For the text-containing cell, return its midpoint in (X, Y) coordinate format. 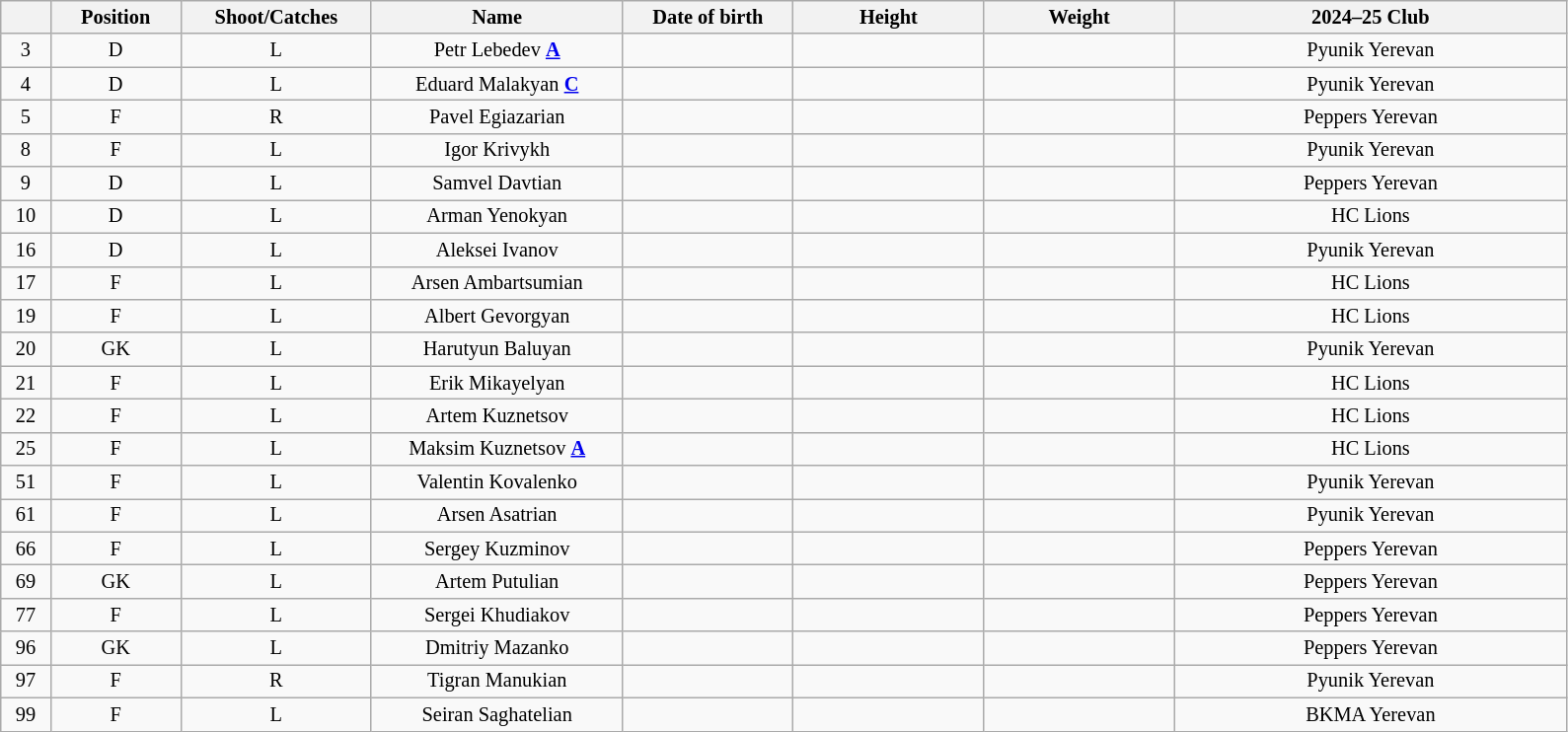
Eduard Malakyan C (496, 84)
Height (888, 17)
Arman Yenokyan (496, 216)
Samvel Davtian (496, 183)
3 (26, 50)
Artem Putulian (496, 581)
Date of birth (709, 17)
2024–25 Club (1370, 17)
Weight (1080, 17)
69 (26, 581)
Sergey Kuzminov (496, 549)
Aleksei Ivanov (496, 250)
77 (26, 615)
25 (26, 449)
Erik Mikayelyan (496, 383)
61 (26, 515)
Maksim Kuznetsov A (496, 449)
Shoot/Catches (276, 17)
Igor Krivykh (496, 150)
19 (26, 316)
Artem Kuznetsov (496, 415)
99 (26, 714)
97 (26, 681)
8 (26, 150)
96 (26, 648)
Pavel Egiazarian (496, 116)
20 (26, 349)
Valentin Kovalenko (496, 482)
Arsen Ambartsumian (496, 283)
17 (26, 283)
5 (26, 116)
4 (26, 84)
16 (26, 250)
Tigran Manukian (496, 681)
Petr Lebedev A (496, 50)
9 (26, 183)
66 (26, 549)
22 (26, 415)
21 (26, 383)
Name (496, 17)
Albert Gevorgyan (496, 316)
Dmitriy Mazanko (496, 648)
BKMA Yerevan (1370, 714)
Sergei Khudiakov (496, 615)
10 (26, 216)
Seiran Saghatelian (496, 714)
Arsen Asatrian (496, 515)
Harutyun Baluyan (496, 349)
Position (115, 17)
51 (26, 482)
